Locate the cell with the specified text and output its [X, Y] center coordinate. 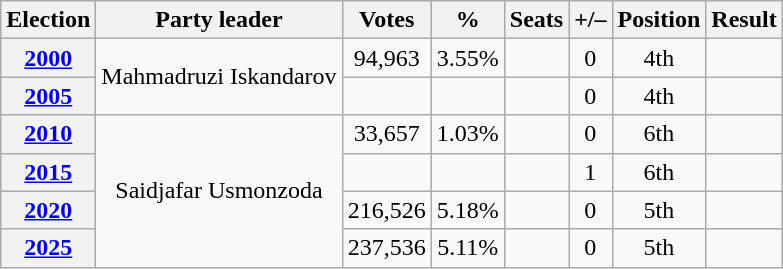
2005 [48, 96]
Position [659, 20]
2000 [48, 58]
Party leader [219, 20]
Votes [386, 20]
237,536 [386, 248]
1 [590, 172]
2025 [48, 248]
Seats [536, 20]
Result [744, 20]
5.18% [468, 210]
Election [48, 20]
+/– [590, 20]
2020 [48, 210]
33,657 [386, 134]
Saidjafar Usmonzoda [219, 191]
3.55% [468, 58]
94,963 [386, 58]
216,526 [386, 210]
1.03% [468, 134]
5.11% [468, 248]
Mahmadruzi Iskandarov [219, 77]
2010 [48, 134]
2015 [48, 172]
% [468, 20]
